Locate the cell with the specified text and output its [X, Y] center coordinate. 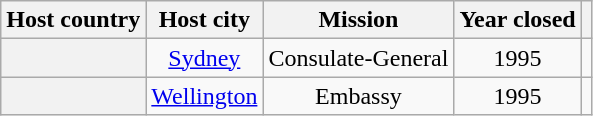
Consulate-General [358, 58]
Host city [204, 20]
Year closed [518, 20]
Sydney [204, 58]
Mission [358, 20]
Host country [74, 20]
Embassy [358, 96]
Wellington [204, 96]
